Pinpoint the cell where the given text exists, returning its [x, y] midpoint coordinate. 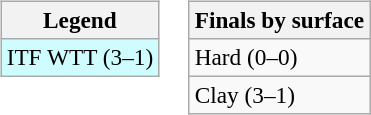
Legend [80, 20]
Hard (0–0) [279, 57]
ITF WTT (3–1) [80, 57]
Finals by surface [279, 20]
Clay (3–1) [279, 95]
